Pinpoint the cell where the given text exists, returning its [x, y] midpoint coordinate. 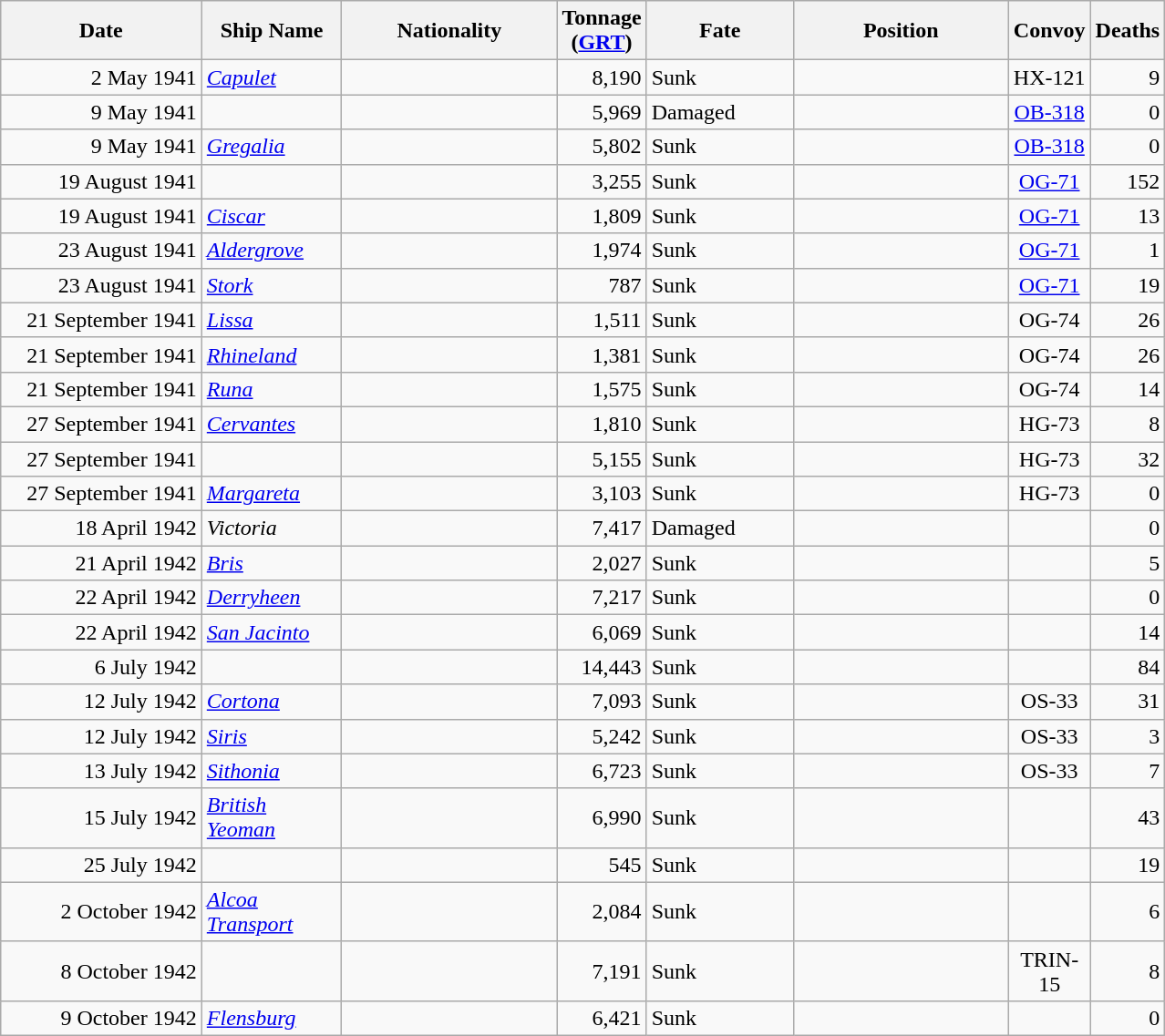
Date [100, 31]
6 July 1942 [100, 667]
7,217 [602, 598]
Aldergrove [272, 251]
152 [1128, 181]
18 April 1942 [100, 528]
3,255 [602, 181]
Derryheen [272, 598]
8 October 1942 [100, 971]
Position [901, 31]
545 [602, 865]
Ciscar [272, 216]
5 [1128, 563]
1,381 [602, 354]
Fate [720, 31]
787 [602, 285]
9 October 1942 [100, 1018]
Runa [272, 389]
15 July 1942 [100, 818]
21 April 1942 [100, 563]
1,974 [602, 251]
Deaths [1128, 31]
7,417 [602, 528]
British Yeoman [272, 818]
Ship Name [272, 31]
3 [1128, 736]
Nationality [449, 31]
9 [1128, 77]
7 [1128, 771]
14,443 [602, 667]
32 [1128, 458]
1,575 [602, 389]
6,990 [602, 818]
6 [1128, 911]
2 October 1942 [100, 911]
5,969 [602, 112]
13 [1128, 216]
2,027 [602, 563]
Bris [272, 563]
1,809 [602, 216]
San Jacinto [272, 632]
8,190 [602, 77]
13 July 1942 [100, 771]
5,242 [602, 736]
7,191 [602, 971]
2,084 [602, 911]
Convoy [1049, 31]
2 May 1941 [100, 77]
Gregalia [272, 147]
Cortona [272, 702]
Alcoa Transport [272, 911]
Cervantes [272, 424]
5,155 [602, 458]
5,802 [602, 147]
1,511 [602, 320]
31 [1128, 702]
Tonnage(GRT) [602, 31]
Stork [272, 285]
HX-121 [1049, 77]
Siris [272, 736]
25 July 1942 [100, 865]
7,093 [602, 702]
6,723 [602, 771]
Flensburg [272, 1018]
3,103 [602, 494]
6,421 [602, 1018]
TRIN-15 [1049, 971]
Margareta [272, 494]
43 [1128, 818]
Lissa [272, 320]
Capulet [272, 77]
6,069 [602, 632]
Rhineland [272, 354]
1 [1128, 251]
Sithonia [272, 771]
Victoria [272, 528]
84 [1128, 667]
1,810 [602, 424]
